Capture the cell that displays the provided text and extract its [x, y] central coordinate. 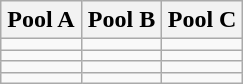
Pool B [122, 20]
Pool C [202, 20]
Pool A [42, 20]
